Return the (x, y) coordinate for the center point of the cell that contains the specified text.  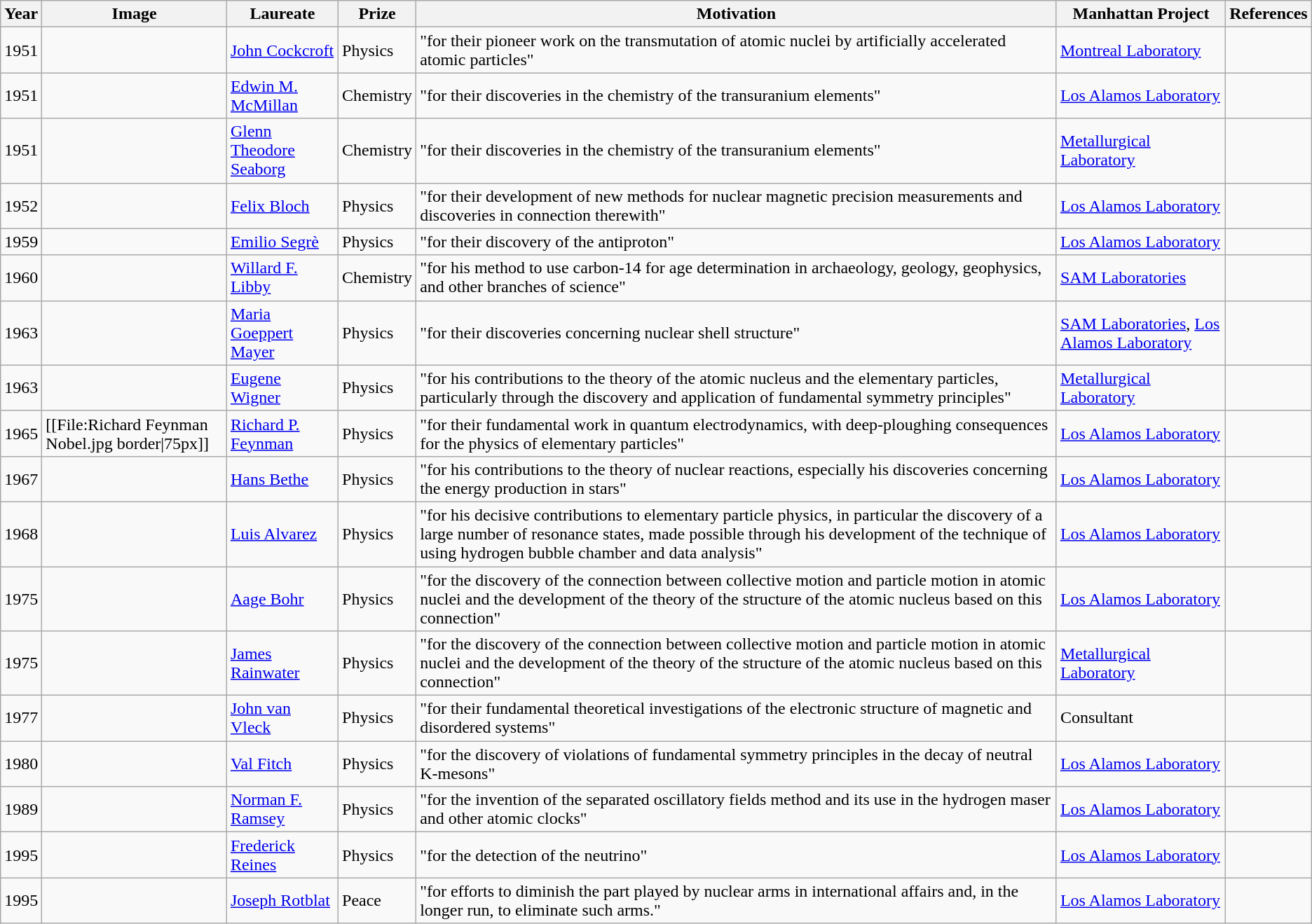
1959 (21, 242)
Eugene Wigner (282, 388)
Laureate (282, 14)
Felix Bloch (282, 206)
Peace (377, 901)
Emilio Segrè (282, 242)
Hans Bethe (282, 479)
"for their fundamental work in quantum electrodynamics, with deep-ploughing consequences for the physics of elementary particles" (737, 433)
[[File:Richard Feynman Nobel.jpg border|75px]] (135, 433)
"for his contributions to the theory of nuclear reactions, especially his discoveries concerning the energy production in stars" (737, 479)
1980 (21, 764)
Year (21, 14)
References (1269, 14)
1952 (21, 206)
Val Fitch (282, 764)
"for their discovery of the antiproton" (737, 242)
1967 (21, 479)
Luis Alvarez (282, 534)
"for their pioneer work on the transmutation of atomic nuclei by artificially accelerated atomic particles" (737, 50)
Norman F. Ramsey (282, 810)
John van Vleck (282, 719)
James Rainwater (282, 663)
"for their discoveries concerning nuclear shell structure" (737, 333)
"for their fundamental theoretical investigations of the electronic structure of magnetic and disordered systems" (737, 719)
"for efforts to diminish the part played by nuclear arms in international affairs and, in the longer run, to eliminate such arms." (737, 901)
SAM Laboratories (1141, 277)
Montreal Laboratory (1141, 50)
Manhattan Project (1141, 14)
1968 (21, 534)
Motivation (737, 14)
"for the invention of the separated oscillatory fields method and its use in the hydrogen maser and other atomic clocks" (737, 810)
1960 (21, 277)
1965 (21, 433)
Edwin M. McMillan (282, 95)
Frederick Reines (282, 855)
SAM Laboratories, Los Alamos Laboratory (1141, 333)
Image (135, 14)
Willard F. Libby (282, 277)
Prize (377, 14)
Richard P. Feynman (282, 433)
Consultant (1141, 719)
1989 (21, 810)
John Cockcroft (282, 50)
"for the discovery of violations of fundamental symmetry principles in the decay of neutral K-mesons" (737, 764)
Aage Bohr (282, 598)
"for the detection of the neutrino" (737, 855)
1977 (21, 719)
"for his method to use carbon-14 for age determination in archaeology, geology, geophysics, and other branches of science" (737, 277)
"for their development of new methods for nuclear magnetic precision measurements and discoveries in connection therewith" (737, 206)
Glenn Theodore Seaborg (282, 151)
Maria Goeppert Mayer (282, 333)
Joseph Rotblat (282, 901)
